Pinpoint the cell where the given text exists, returning its (x, y) midpoint coordinate. 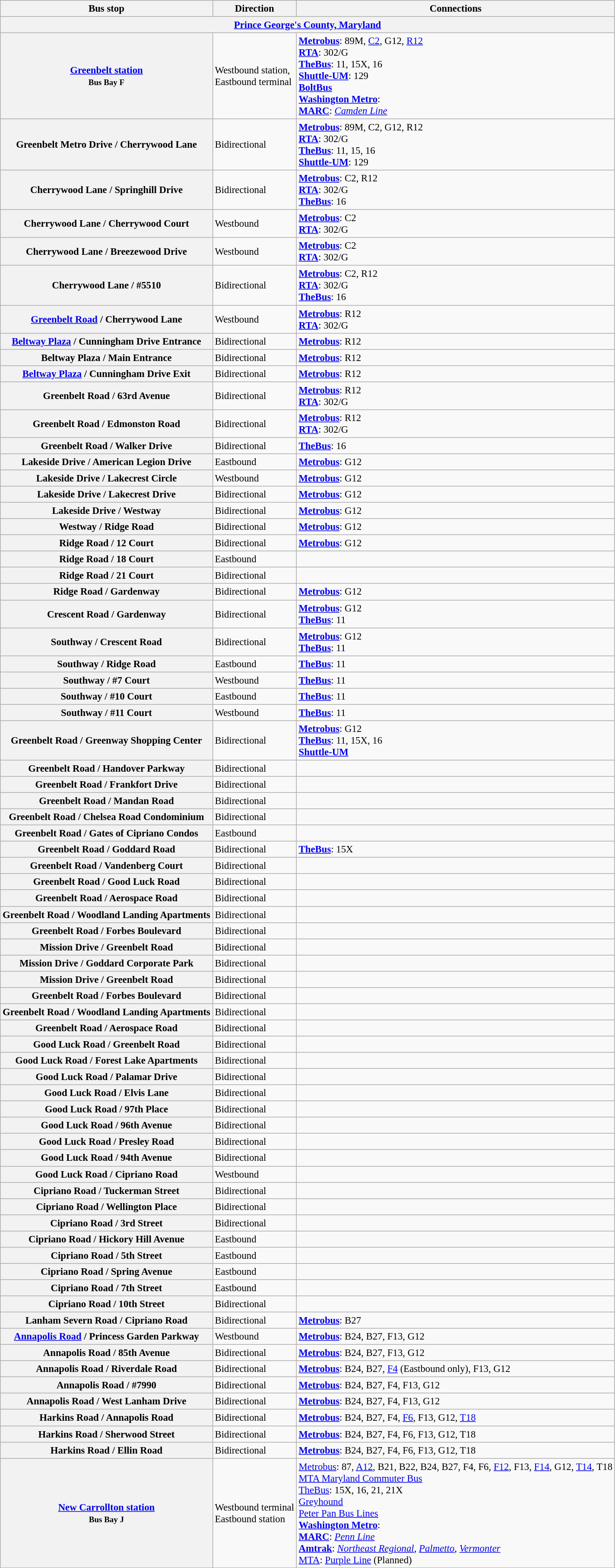
Lakeside Drive / Lakecrest Circle (106, 478)
Good Luck Road / 96th Avenue (106, 1125)
Greenbelt Road / Frankfort Drive (106, 785)
Southway / #11 Court (106, 713)
Annapolis Road / 85th Avenue (106, 1353)
Greenbelt Road / Goddard Road (106, 849)
Cipriano Road / Hickory Hill Avenue (106, 1239)
Lakeside Drive / Lakecrest Drive (106, 494)
Ridge Road / 21 Court (106, 576)
Annapolis Road / #7990 (106, 1385)
Metrobus: 89M, C2, G12, R12 RTA: 302/G TheBus: 11, 15X, 16 Shuttle-UM: 129 BoltBus Washington Metro: MARC: Camden Line (455, 76)
Cherrywood Lane / Springhill Drive (106, 190)
Greenbelt Road / Handover Parkway (106, 768)
Greenbelt Road / 63rd Avenue (106, 396)
Cipriano Road / 10th Street (106, 1304)
Cipriano Road / 7th Street (106, 1288)
Crescent Road / Gardenway (106, 614)
Southway / Crescent Road (106, 642)
Good Luck Road / Presley Road (106, 1142)
Mission Drive / Goddard Corporate Park (106, 963)
Greenbelt Metro Drive / Cherrywood Lane (106, 145)
Good Luck Road / Cipriano Road (106, 1174)
Cipriano Road / Spring Avenue (106, 1272)
Good Luck Road / Forest Lake Apartments (106, 1061)
Cherrywood Lane / Breezewood Drive (106, 251)
Annapolis Road / Princess Garden Parkway (106, 1337)
Prince George's County, Maryland (307, 25)
Greenbelt Road / Walker Drive (106, 446)
Southway / Ridge Road (106, 664)
Cherrywood Lane / #5510 (106, 285)
Annapolis Road / Riverdale Road (106, 1369)
Greenbelt Road / Vandenberg Court (106, 866)
TheBus: 16 (455, 446)
Good Luck Road / Greenbelt Road (106, 1044)
Ridge Road / 12 Court (106, 543)
Greenbelt Road / Good Luck Road (106, 882)
Greenbelt Road / Mandan Road (106, 801)
Cipriano Road / 3rd Street (106, 1223)
Good Luck Road / 97th Place (106, 1109)
Southway / #7 Court (106, 680)
Metrobus: B24, B27, F4 (Eastbound only), F13, G12 (455, 1369)
Beltway Plaza / Cunningham Drive Exit (106, 374)
Harkins Road / Sherwood Street (106, 1434)
Lakeside Drive / Westway (106, 511)
Good Luck Road / Palamar Drive (106, 1077)
TheBus: 15X (455, 849)
Metrobus: B27 (455, 1321)
Ridge Road / Gardenway (106, 592)
Direction (254, 9)
Westbound station,Eastbound terminal (254, 76)
Harkins Road / Annapolis Road (106, 1418)
Greenbelt Road / Gates of Cipriano Condos (106, 833)
Annapolis Road / West Lanham Drive (106, 1401)
Beltway Plaza / Main Entrance (106, 358)
New Carrollton stationBus Bay J (106, 1513)
Westbound terminalEastbound station (254, 1513)
Beltway Plaza / Cunningham Drive Entrance (106, 341)
Southway / #10 Court (106, 697)
Connections (455, 9)
Lakeside Drive / American Legion Drive (106, 462)
Good Luck Road / 94th Avenue (106, 1158)
Greenbelt Road / Greenway Shopping Center (106, 741)
Harkins Road / Ellin Road (106, 1450)
Ridge Road / 18 Court (106, 559)
Cipriano Road / Wellington Place (106, 1207)
Westway / Ridge Road (106, 527)
Cipriano Road / 5th Street (106, 1255)
Lanham Severn Road / Cipriano Road (106, 1321)
Bus stop (106, 9)
Metrobus: G12 TheBus: 11, 15X, 16 Shuttle-UM (455, 741)
Good Luck Road / Elvis Lane (106, 1093)
Greenbelt Road / Edmonston Road (106, 424)
Cherrywood Lane / Cherrywood Court (106, 224)
Metrobus: 89M, C2, G12, R12 RTA: 302/G TheBus: 11, 15, 16 Shuttle-UM: 129 (455, 145)
Greenbelt Road / Chelsea Road Condominium (106, 817)
Cipriano Road / Tuckerman Street (106, 1191)
Greenbelt Road / Cherrywood Lane (106, 320)
Greenbelt stationBus Bay F (106, 76)
